Locate the cell with the specified text and output its (x, y) center coordinate. 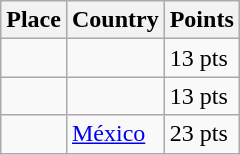
México (115, 134)
Points (202, 20)
Place (34, 20)
Country (115, 20)
23 pts (202, 134)
